Return [x, y] of the center of cell containing provided text 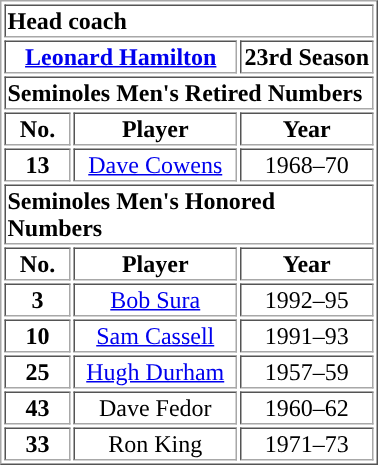
1991–93 [307, 336]
Sam Cassell [156, 336]
33 [37, 444]
1957–59 [307, 372]
10 [37, 336]
13 [37, 164]
Head coach [188, 20]
Leonard Hamilton [120, 56]
43 [37, 408]
Seminoles Men's Retired Numbers [188, 92]
1960–62 [307, 408]
1992–95 [307, 300]
Hugh Durham [156, 372]
23rd Season [307, 56]
1968–70 [307, 164]
Dave Fedor [156, 408]
3 [37, 300]
25 [37, 372]
Seminoles Men's Honored Numbers [188, 214]
Dave Cowens [156, 164]
Bob Sura [156, 300]
1971–73 [307, 444]
Ron King [156, 444]
